Detect which cell encompasses the target text, then output its [x, y] center coordinate. 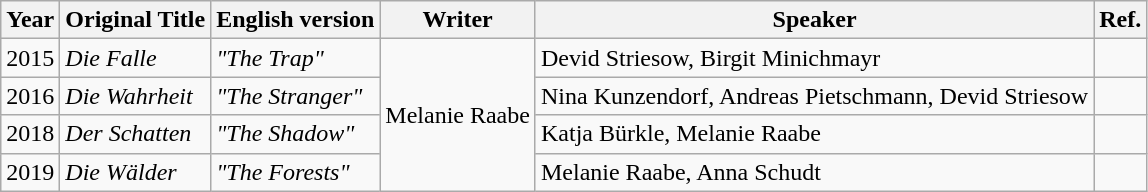
Ref. [1120, 20]
2016 [30, 96]
Speaker [814, 20]
Die Wälder [136, 172]
"The Trap" [296, 58]
"The Shadow" [296, 134]
Die Wahrheit [136, 96]
Nina Kunzendorf, Andreas Pietschmann, Devid Striesow [814, 96]
"The Forests" [296, 172]
Year [30, 20]
2019 [30, 172]
Katja Bürkle, Melanie Raabe [814, 134]
2018 [30, 134]
Original Title [136, 20]
Melanie Raabe [458, 115]
Die Falle [136, 58]
Writer [458, 20]
Der Schatten [136, 134]
Devid Striesow, Birgit Minichmayr [814, 58]
2015 [30, 58]
Melanie Raabe, Anna Schudt [814, 172]
"The Stranger" [296, 96]
English version [296, 20]
